Return (x, y) of the center of cell containing provided text 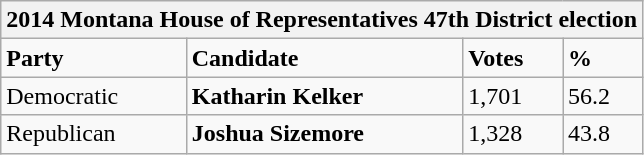
1,328 (513, 134)
Republican (94, 134)
Candidate (324, 58)
% (603, 58)
Votes (513, 58)
Katharin Kelker (324, 96)
56.2 (603, 96)
Party (94, 58)
Joshua Sizemore (324, 134)
1,701 (513, 96)
2014 Montana House of Representatives 47th District election (322, 20)
Democratic (94, 96)
43.8 (603, 134)
